From the cell containing the given text, extract its center point as (x, y) coordinate. 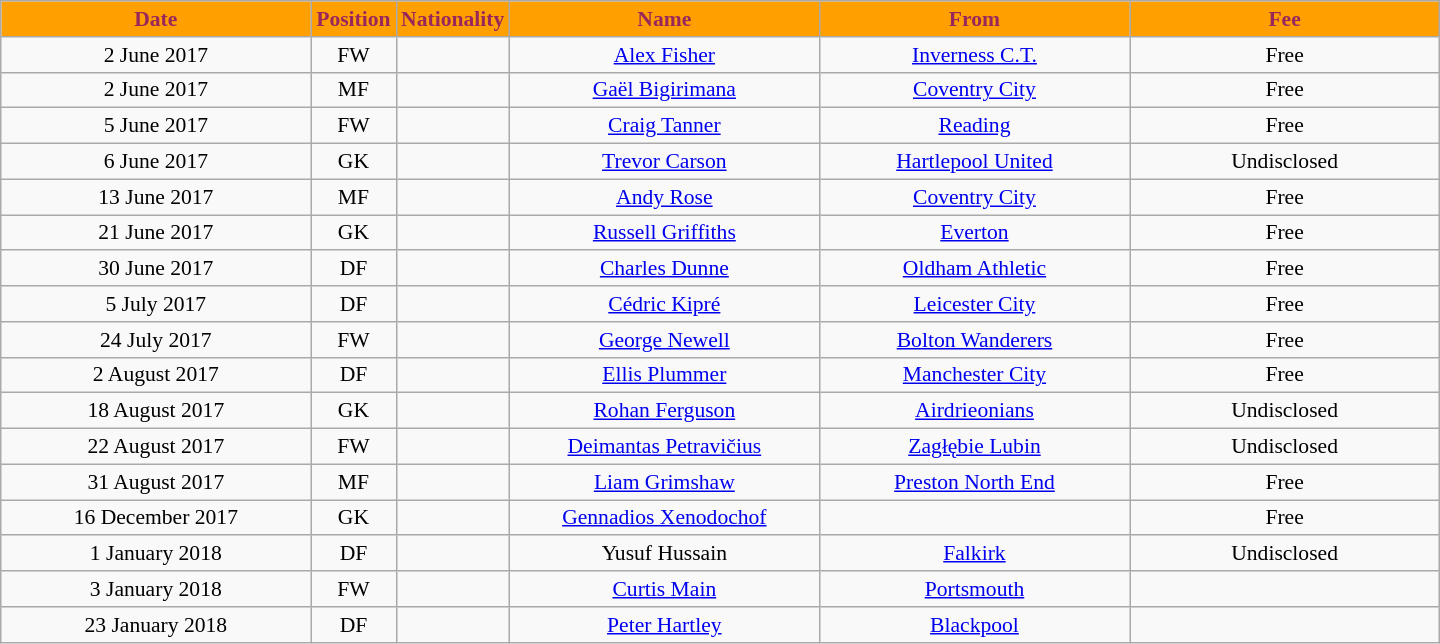
Peter Hartley (664, 625)
Ellis Plummer (664, 375)
Nationality (452, 19)
Name (664, 19)
Oldham Athletic (974, 269)
Craig Tanner (664, 126)
Leicester City (974, 304)
Blackpool (974, 625)
Position (354, 19)
3 January 2018 (156, 589)
2 August 2017 (156, 375)
Reading (974, 126)
Deimantas Petravičius (664, 447)
Inverness C.T. (974, 55)
Andy Rose (664, 197)
21 June 2017 (156, 233)
Cédric Kipré (664, 304)
Date (156, 19)
30 June 2017 (156, 269)
24 July 2017 (156, 340)
16 December 2017 (156, 518)
Manchester City (974, 375)
22 August 2017 (156, 447)
From (974, 19)
Falkirk (974, 554)
23 January 2018 (156, 625)
Trevor Carson (664, 162)
13 June 2017 (156, 197)
Bolton Wanderers (974, 340)
Yusuf Hussain (664, 554)
Alex Fisher (664, 55)
Preston North End (974, 482)
5 June 2017 (156, 126)
Liam Grimshaw (664, 482)
Charles Dunne (664, 269)
6 June 2017 (156, 162)
Russell Griffiths (664, 233)
Airdrieonians (974, 411)
31 August 2017 (156, 482)
Curtis Main (664, 589)
George Newell (664, 340)
5 July 2017 (156, 304)
Zagłębie Lubin (974, 447)
Rohan Ferguson (664, 411)
18 August 2017 (156, 411)
Hartlepool United (974, 162)
Gennadios Xenodochof (664, 518)
Fee (1285, 19)
1 January 2018 (156, 554)
Everton (974, 233)
Portsmouth (974, 589)
Gaël Bigirimana (664, 90)
